Return [x, y] of the center of cell containing provided text 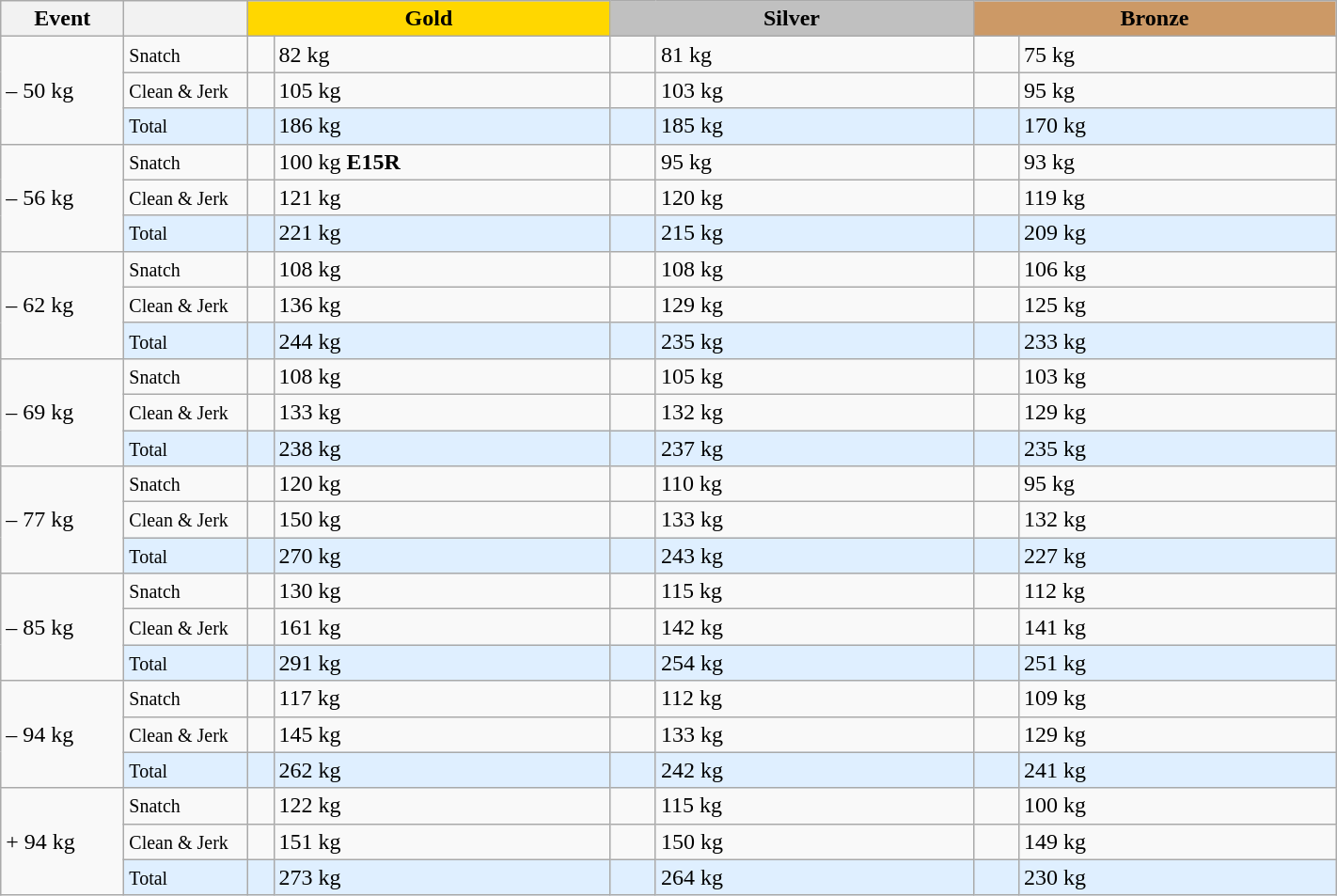
93 kg [1177, 162]
– 77 kg [62, 520]
244 kg [442, 340]
291 kg [442, 663]
237 kg [814, 448]
141 kg [1177, 627]
Event [62, 19]
82 kg [442, 55]
243 kg [814, 556]
264 kg [814, 877]
110 kg [814, 484]
100 kg E15R [442, 162]
270 kg [442, 556]
185 kg [814, 126]
209 kg [1177, 233]
– 94 kg [62, 734]
106 kg [1177, 269]
273 kg [442, 877]
230 kg [1177, 877]
109 kg [1177, 699]
151 kg [442, 841]
– 56 kg [62, 197]
233 kg [1177, 340]
242 kg [814, 770]
251 kg [1177, 663]
117 kg [442, 699]
Silver [792, 19]
149 kg [1177, 841]
75 kg [1177, 55]
Bronze [1155, 19]
262 kg [442, 770]
215 kg [814, 233]
81 kg [814, 55]
– 85 kg [62, 627]
238 kg [442, 448]
170 kg [1177, 126]
145 kg [442, 734]
227 kg [1177, 556]
130 kg [442, 591]
119 kg [1177, 197]
100 kg [1177, 806]
161 kg [442, 627]
Gold [429, 19]
+ 94 kg [62, 841]
186 kg [442, 126]
– 62 kg [62, 305]
142 kg [814, 627]
254 kg [814, 663]
122 kg [442, 806]
221 kg [442, 233]
– 50 kg [62, 90]
121 kg [442, 197]
241 kg [1177, 770]
125 kg [1177, 305]
136 kg [442, 305]
– 69 kg [62, 412]
